Return the (X, Y) coordinate for the center point of the cell that contains the specified text.  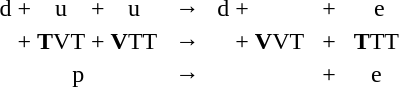
VTT (134, 41)
VVT (279, 41)
TVT (62, 41)
→ (188, 41)
